Output the [x, y] coordinate of the center of the cell containing the given text.  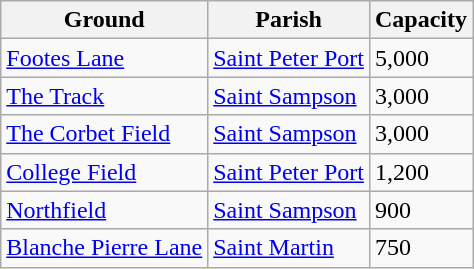
5,000 [420, 58]
Ground [104, 20]
Saint Martin [289, 248]
Blanche Pierre Lane [104, 248]
1,200 [420, 172]
Northfield [104, 210]
900 [420, 210]
750 [420, 248]
The Track [104, 96]
Footes Lane [104, 58]
Parish [289, 20]
The Corbet Field [104, 134]
College Field [104, 172]
Capacity [420, 20]
